Locate the cell with the specified text and output its [X, Y] center coordinate. 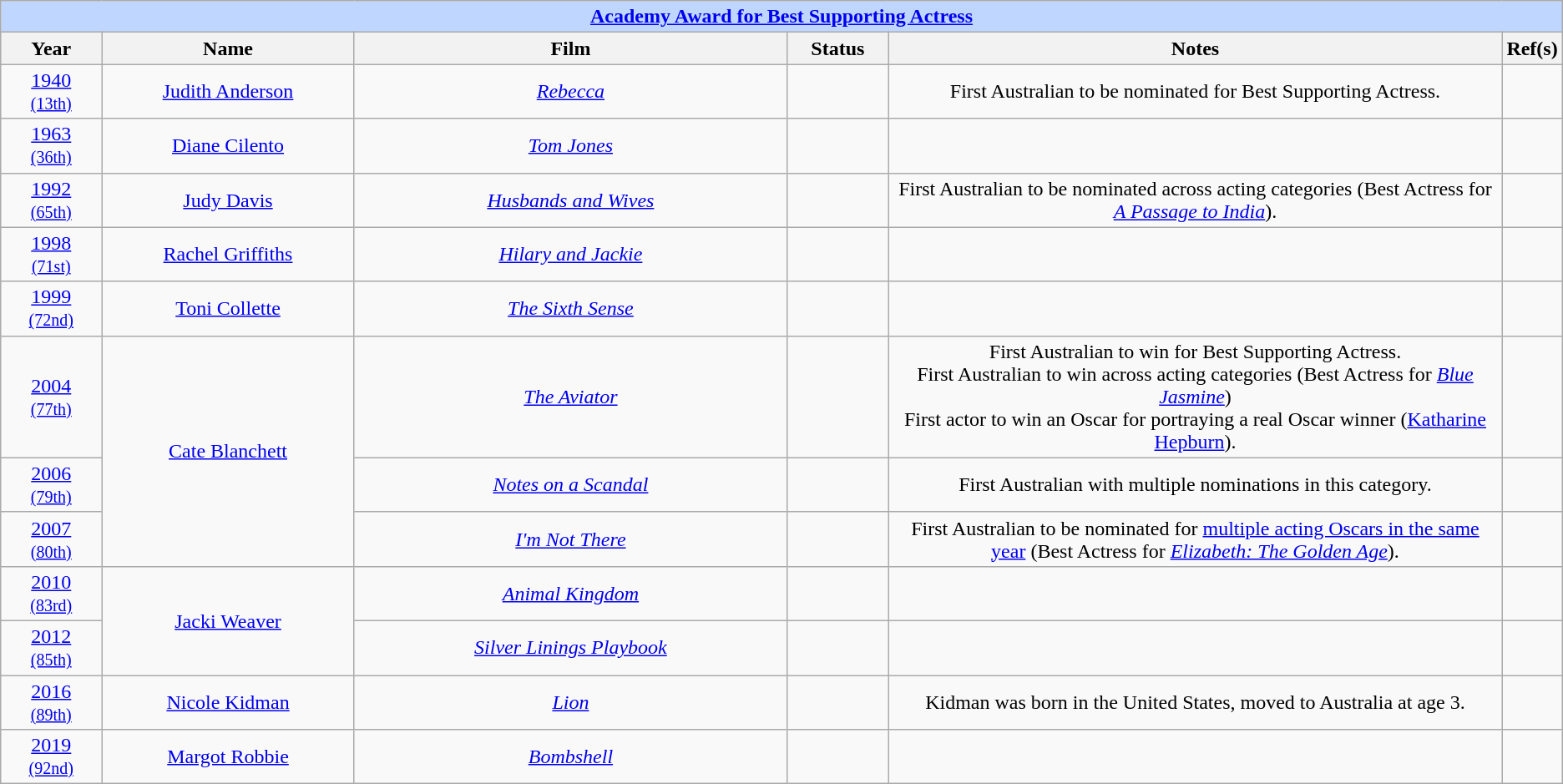
Notes on a Scandal [570, 484]
2016 (89th) [52, 701]
Tom Jones [570, 145]
1999 (72nd) [52, 309]
Academy Award for Best Supporting Actress [781, 17]
Toni Collette [228, 309]
1940 (13th) [52, 92]
Silver Linings Playbook [570, 648]
2006 (79th) [52, 484]
Film [570, 48]
2019 (92nd) [52, 756]
Judith Anderson [228, 92]
1963 (36th) [52, 145]
Hilary and Jackie [570, 254]
Status [838, 48]
2007 (80th) [52, 539]
Diane Cilento [228, 145]
I'm Not There [570, 539]
Notes [1196, 48]
1992 (65th) [52, 200]
Rachel Griffiths [228, 254]
Nicole Kidman [228, 701]
Year [52, 48]
2012 (85th) [52, 648]
First Australian to be nominated for multiple acting Oscars in the same year (Best Actress for Elizabeth: The Golden Age). [1196, 539]
First Australian to be nominated across acting categories (Best Actress for A Passage to India). [1196, 200]
Husbands and Wives [570, 200]
Bombshell [570, 756]
Kidman was born in the United States, moved to Australia at age 3. [1196, 701]
Ref(s) [1532, 48]
Jacki Weaver [228, 620]
1998 (71st) [52, 254]
The Sixth Sense [570, 309]
Animal Kingdom [570, 593]
Margot Robbie [228, 756]
Rebecca [570, 92]
First Australian with multiple nominations in this category. [1196, 484]
Lion [570, 701]
Name [228, 48]
First Australian to be nominated for Best Supporting Actress. [1196, 92]
Cate Blanchett [228, 451]
Judy Davis [228, 200]
2010 (83rd) [52, 593]
2004 (77th) [52, 397]
The Aviator [570, 397]
